For the text-containing cell, return its midpoint in [x, y] coordinate format. 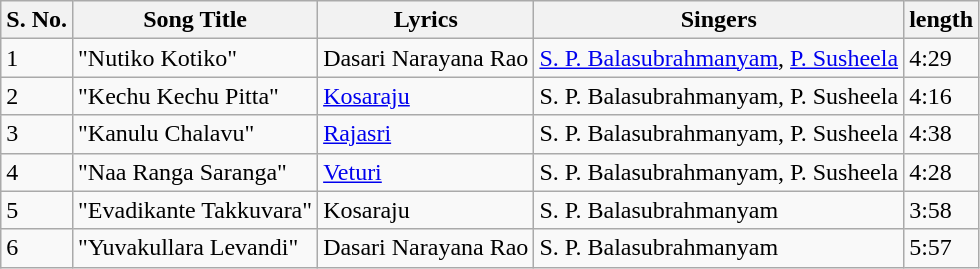
Song Title [194, 20]
Singers [719, 20]
"Nutiko Kotiko" [194, 58]
2 [37, 96]
"Evadikante Takkuvara" [194, 210]
length [942, 20]
S. No. [37, 20]
Veturi [426, 172]
4:38 [942, 134]
"Yuvakullara Levandi" [194, 248]
3 [37, 134]
5:57 [942, 248]
4:16 [942, 96]
Rajasri [426, 134]
4 [37, 172]
5 [37, 210]
Lyrics [426, 20]
6 [37, 248]
3:58 [942, 210]
"Kanulu Chalavu" [194, 134]
"Kechu Kechu Pitta" [194, 96]
4:28 [942, 172]
4:29 [942, 58]
1 [37, 58]
"Naa Ranga Saranga" [194, 172]
